Provide the (x, y) coordinate of the cell's center where the given text is located.  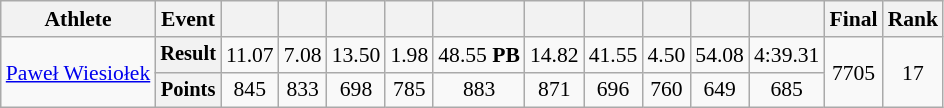
760 (666, 90)
4.50 (666, 55)
696 (614, 90)
7705 (853, 72)
54.08 (720, 55)
4:39.31 (786, 55)
Event (188, 19)
11.07 (250, 55)
785 (409, 90)
Paweł Wiesiołek (78, 72)
698 (356, 90)
845 (250, 90)
649 (720, 90)
871 (554, 90)
41.55 (614, 55)
Final (853, 19)
48.55 PB (479, 55)
Athlete (78, 19)
14.82 (554, 55)
17 (914, 72)
1.98 (409, 55)
7.08 (303, 55)
883 (479, 90)
833 (303, 90)
Result (188, 55)
13.50 (356, 55)
Rank (914, 19)
685 (786, 90)
Points (188, 90)
